Identify which cell holds the provided text, then report its [X, Y] central coordinate. 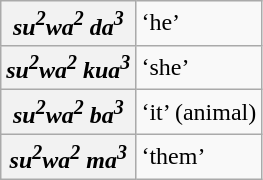
su2wa2 da3 [68, 24]
su2wa2 ba3 [68, 112]
‘them’ [199, 156]
‘she’ [199, 68]
su2wa2 ma3 [68, 156]
‘he’ [199, 24]
‘it’ (animal) [199, 112]
su2wa2 kua3 [68, 68]
